Locate the cell with the specified text and output its (x, y) center coordinate. 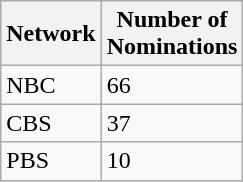
Network (51, 34)
PBS (51, 161)
CBS (51, 123)
66 (172, 85)
37 (172, 123)
NBC (51, 85)
Number ofNominations (172, 34)
10 (172, 161)
